Find where the given text appears and provide that cell's center as (x, y) coordinate. 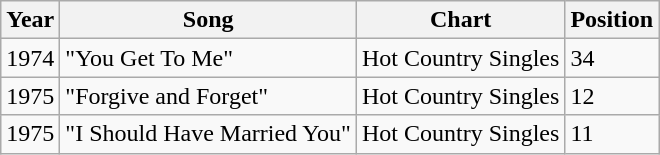
34 (612, 58)
"You Get To Me" (208, 58)
Position (612, 20)
12 (612, 96)
"I Should Have Married You" (208, 134)
Chart (460, 20)
1974 (30, 58)
11 (612, 134)
"Forgive and Forget" (208, 96)
Song (208, 20)
Year (30, 20)
